Find where the given text appears and provide that cell's center as [X, Y] coordinate. 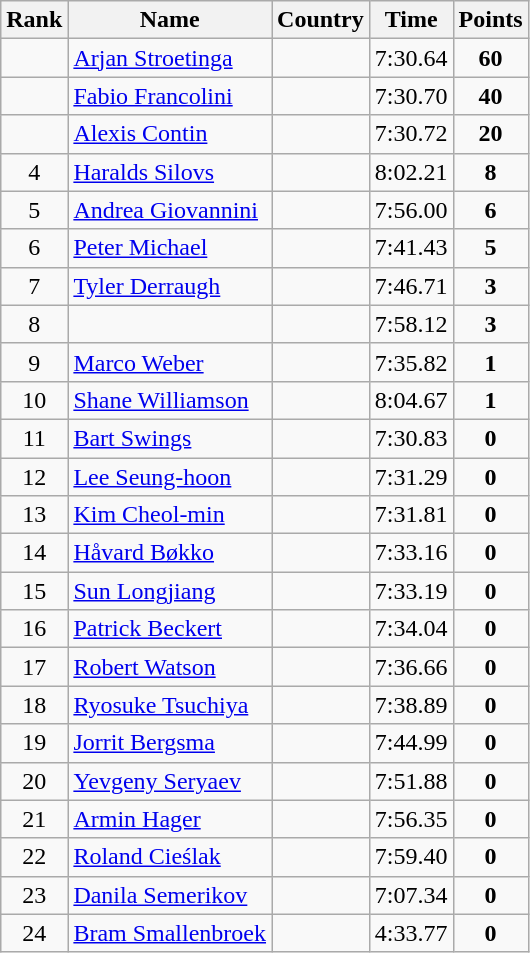
22 [34, 857]
23 [34, 895]
19 [34, 743]
7:59.40 [411, 857]
7:41.43 [411, 248]
7:38.89 [411, 705]
7:30.72 [411, 134]
21 [34, 819]
7:46.71 [411, 286]
Arjan Stroetinga [170, 58]
Armin Hager [170, 819]
Alexis Contin [170, 134]
Marco Weber [170, 362]
7 [34, 286]
16 [34, 629]
7:31.81 [411, 515]
7:34.04 [411, 629]
Peter Michael [170, 248]
7:58.12 [411, 324]
Håvard Bøkko [170, 553]
13 [34, 515]
Robert Watson [170, 667]
60 [490, 58]
Bart Swings [170, 438]
7:30.70 [411, 96]
14 [34, 553]
Danila Semerikov [170, 895]
Time [411, 20]
Patrick Beckert [170, 629]
40 [490, 96]
4 [34, 172]
Ryosuke Tsuchiya [170, 705]
7:51.88 [411, 781]
Shane Williamson [170, 400]
Andrea Giovannini [170, 210]
7:07.34 [411, 895]
11 [34, 438]
10 [34, 400]
7:56.35 [411, 819]
Tyler Derraugh [170, 286]
7:35.82 [411, 362]
12 [34, 477]
18 [34, 705]
Points [490, 20]
9 [34, 362]
Lee Seung-hoon [170, 477]
Yevgeny Seryaev [170, 781]
7:30.64 [411, 58]
Jorrit Bergsma [170, 743]
7:31.29 [411, 477]
24 [34, 933]
Name [170, 20]
Country [321, 20]
Sun Longjiang [170, 591]
7:33.19 [411, 591]
Bram Smallenbroek [170, 933]
7:33.16 [411, 553]
Kim Cheol-min [170, 515]
7:36.66 [411, 667]
8:02.21 [411, 172]
Rank [34, 20]
7:56.00 [411, 210]
7:44.99 [411, 743]
17 [34, 667]
Roland Cieślak [170, 857]
7:30.83 [411, 438]
15 [34, 591]
Haralds Silovs [170, 172]
8:04.67 [411, 400]
Fabio Francolini [170, 96]
4:33.77 [411, 933]
